Find where the given text appears and provide that cell's center as [X, Y] coordinate. 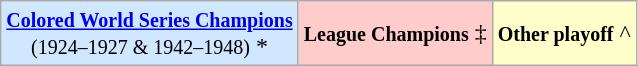
League Champions ‡ [395, 34]
Colored World Series Champions(1924–1927 & 1942–1948) * [150, 34]
Other playoff ^ [564, 34]
